Capture the cell that displays the provided text and extract its [x, y] central coordinate. 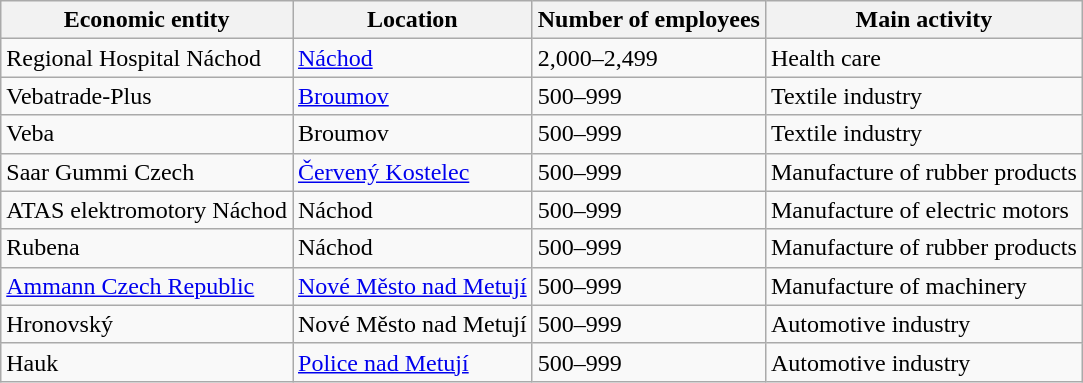
Number of employees [648, 20]
Main activity [924, 20]
Rubena [147, 248]
Location [412, 20]
Saar Gummi Czech [147, 172]
Veba [147, 134]
Manufacture of electric motors [924, 210]
2,000–2,499 [648, 58]
Ammann Czech Republic [147, 286]
Hauk [147, 362]
Manufacture of machinery [924, 286]
Červený Kostelec [412, 172]
Vebatrade-Plus [147, 96]
Police nad Metují [412, 362]
Regional Hospital Náchod [147, 58]
Health care [924, 58]
ATAS elektromotory Náchod [147, 210]
Hronovský [147, 324]
Economic entity [147, 20]
